Return [X, Y] of the center of cell containing provided text 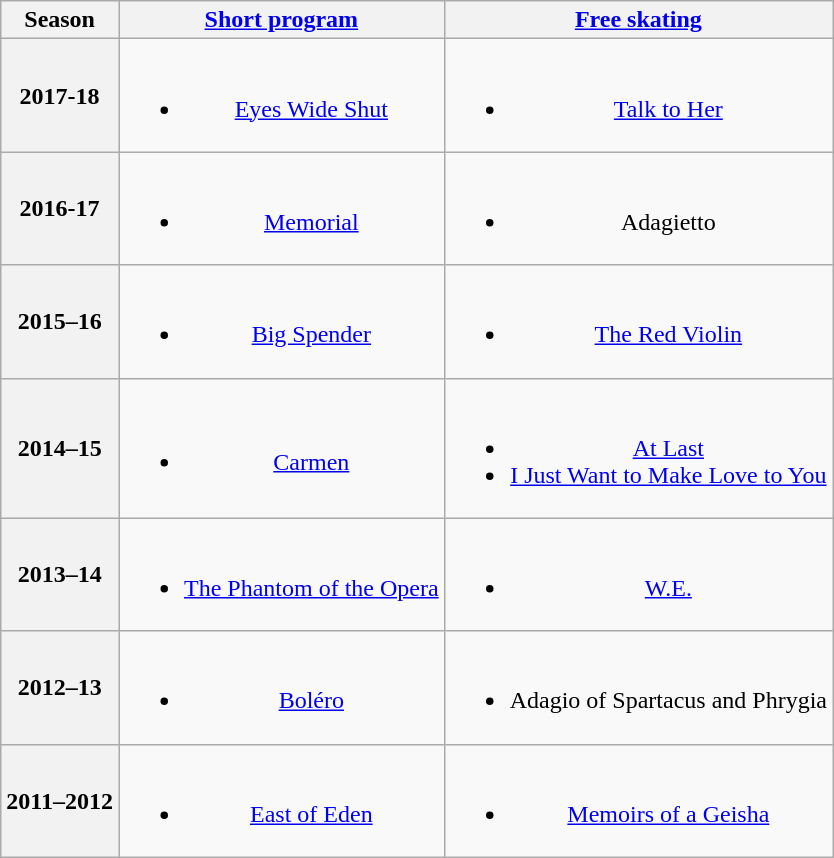
The Red Violin [638, 322]
W.E. [638, 574]
Talk to Her [638, 96]
Adagietto [638, 208]
At Last I Just Want to Make Love to You [638, 448]
2016-17 [60, 208]
2013–14 [60, 574]
2015–16 [60, 322]
Boléro [281, 688]
2011–2012 [60, 800]
East of Eden [281, 800]
Adagio of Spartacus and Phrygia [638, 688]
2014–15 [60, 448]
Memorial [281, 208]
Season [60, 20]
Free skating [638, 20]
Carmen [281, 448]
Big Spender [281, 322]
Short program [281, 20]
2017-18 [60, 96]
The Phantom of the Opera [281, 574]
2012–13 [60, 688]
Eyes Wide Shut [281, 96]
Memoirs of a Geisha [638, 800]
